Determine the [x, y] coordinate at the center of the cell enclosing the given text.  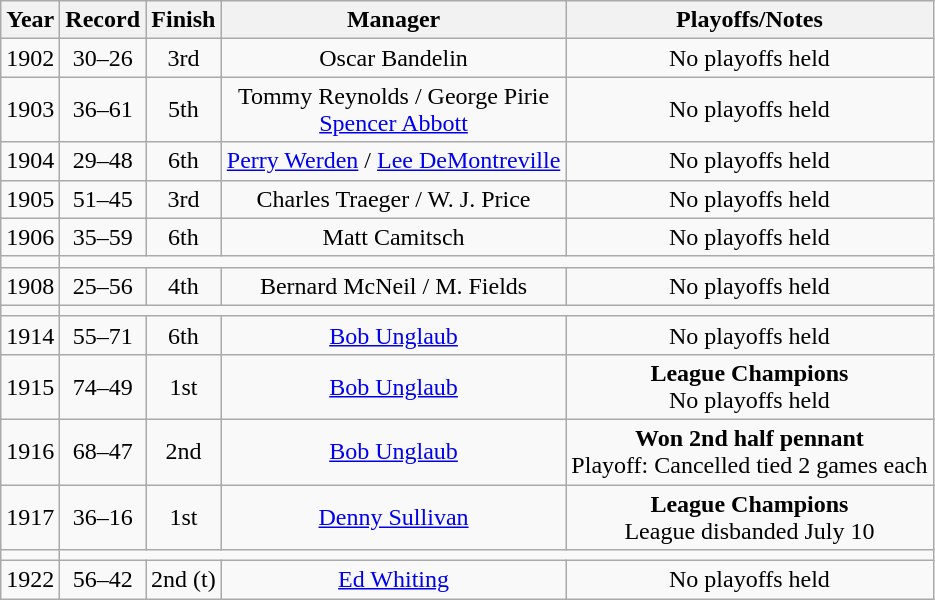
56–42 [103, 580]
1906 [30, 237]
League Champions League disbanded July 10 [750, 516]
55–71 [103, 335]
1917 [30, 516]
36–16 [103, 516]
4th [184, 286]
Oscar Bandelin [394, 58]
5th [184, 110]
Won 2nd half pennant Playoff: Cancelled tied 2 games each [750, 452]
Record [103, 20]
Playoffs/Notes [750, 20]
1908 [30, 286]
Tommy Reynolds / George Pirie Spencer Abbott [394, 110]
1904 [30, 161]
Year [30, 20]
Charles Traeger / W. J. Price [394, 199]
1905 [30, 199]
Finish [184, 20]
30–26 [103, 58]
Perry Werden / Lee DeMontreville [394, 161]
29–48 [103, 161]
2nd (t) [184, 580]
2nd [184, 452]
League ChampionsNo playoffs held [750, 386]
1902 [30, 58]
1916 [30, 452]
1903 [30, 110]
25–56 [103, 286]
35–59 [103, 237]
36–61 [103, 110]
51–45 [103, 199]
74–49 [103, 386]
Matt Camitsch [394, 237]
1915 [30, 386]
Denny Sullivan [394, 516]
Manager [394, 20]
68–47 [103, 452]
Ed Whiting [394, 580]
Bernard McNeil / M. Fields [394, 286]
1914 [30, 335]
1922 [30, 580]
